Search for the cell housing the specified text and yield its [x, y] center coordinate. 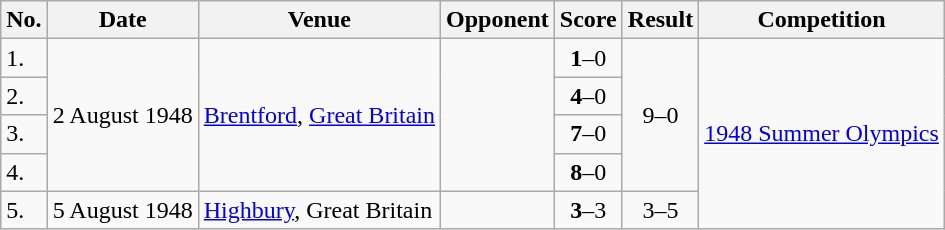
2. [24, 96]
Score [588, 20]
7–0 [588, 134]
3–5 [660, 210]
8–0 [588, 172]
4–0 [588, 96]
5. [24, 210]
4. [24, 172]
2 August 1948 [122, 115]
9–0 [660, 115]
Competition [822, 20]
3. [24, 134]
Date [122, 20]
1948 Summer Olympics [822, 134]
Opponent [498, 20]
No. [24, 20]
Highbury, Great Britain [319, 210]
Venue [319, 20]
1–0 [588, 58]
Brentford, Great Britain [319, 115]
5 August 1948 [122, 210]
3–3 [588, 210]
1. [24, 58]
Result [660, 20]
